Provide the (x, y) coordinate of the cell's center where the given text is located.  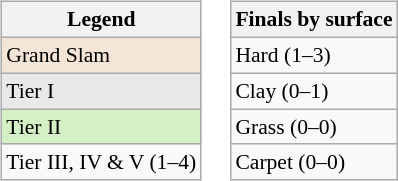
Legend (101, 20)
Finals by surface (314, 20)
Tier III, IV & V (1–4) (101, 162)
Carpet (0–0) (314, 162)
Grand Slam (101, 55)
Hard (1–3) (314, 55)
Grass (0–0) (314, 127)
Clay (0–1) (314, 91)
Tier I (101, 91)
Tier II (101, 127)
